Capture the cell that displays the provided text and extract its [X, Y] central coordinate. 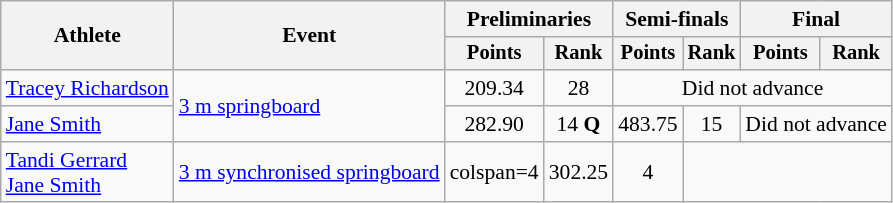
colspan=4 [494, 172]
14 Q [578, 124]
Event [310, 36]
Semi-finals [676, 19]
4 [648, 172]
Tandi GerrardJane Smith [88, 172]
Jane Smith [88, 124]
3 m synchronised springboard [310, 172]
28 [578, 88]
282.90 [494, 124]
Athlete [88, 36]
Preliminaries [530, 19]
209.34 [494, 88]
3 m springboard [310, 106]
483.75 [648, 124]
Final [816, 19]
Tracey Richardson [88, 88]
15 [712, 124]
302.25 [578, 172]
